Search for the cell housing the specified text and yield its (X, Y) center coordinate. 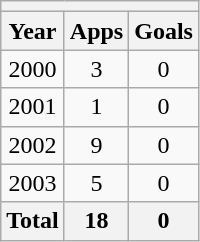
Total (33, 221)
2003 (33, 183)
2002 (33, 145)
3 (96, 69)
Apps (96, 31)
9 (96, 145)
Goals (164, 31)
2001 (33, 107)
Year (33, 31)
18 (96, 221)
5 (96, 183)
1 (96, 107)
2000 (33, 69)
